Locate the cell with the specified text and output its (X, Y) center coordinate. 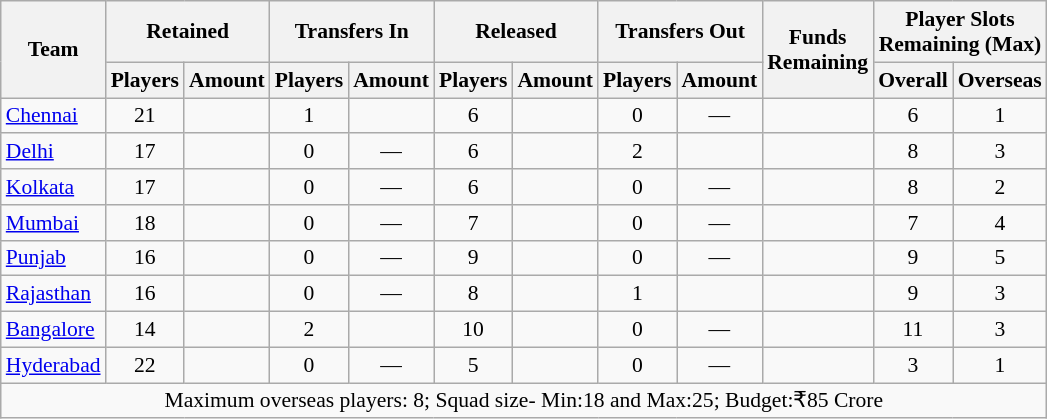
Maximum overseas players: 8; Squad size- Min:18 and Max:25; Budget:₹85 Crore (524, 400)
Released (516, 32)
Rajasthan (54, 294)
14 (145, 329)
Punjab (54, 258)
Transfers In (352, 32)
Hyderabad (54, 365)
Transfers Out (680, 32)
10 (473, 329)
Bangalore (54, 329)
11 (913, 329)
Delhi (54, 151)
22 (145, 365)
Player Slots Remaining (Max) (960, 32)
18 (145, 222)
Team (54, 50)
Mumbai (54, 222)
Retained (188, 32)
Overall (913, 80)
Funds Remaining (818, 50)
21 (145, 116)
Chennai (54, 116)
Overseas (1000, 80)
Kolkata (54, 187)
4 (1000, 222)
